Output the [X, Y] coordinate of the center of the cell containing the given text.  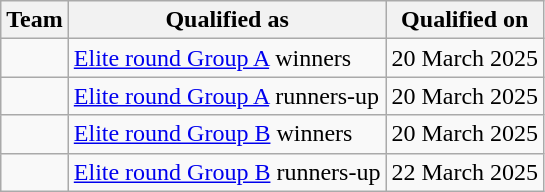
Elite round Group A runners-up [227, 96]
Elite round Group B runners-up [227, 172]
Qualified as [227, 20]
Team [35, 20]
22 March 2025 [465, 172]
Elite round Group A winners [227, 58]
Qualified on [465, 20]
Elite round Group B winners [227, 134]
